Detect which cell encompasses the target text, then output its [X, Y] center coordinate. 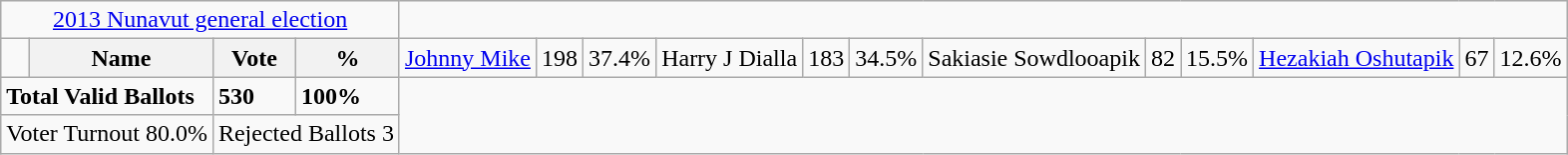
Name [121, 58]
198 [559, 58]
Harry J Dialla [730, 58]
Hezakiah Oshutapik [1357, 58]
183 [826, 58]
82 [1163, 58]
Rejected Ballots 3 [305, 134]
2013 Nunavut general election [200, 20]
37.4% [620, 58]
Voter Turnout 80.0% [108, 134]
100% [348, 96]
67 [1476, 58]
Sakiasie Sowdlooapik [1034, 58]
12.6% [1530, 58]
Total Valid Ballots [108, 96]
Vote [253, 58]
Johnny Mike [467, 58]
15.5% [1217, 58]
% [348, 58]
34.5% [886, 58]
530 [253, 96]
